For the text-containing cell, return its midpoint in [x, y] coordinate format. 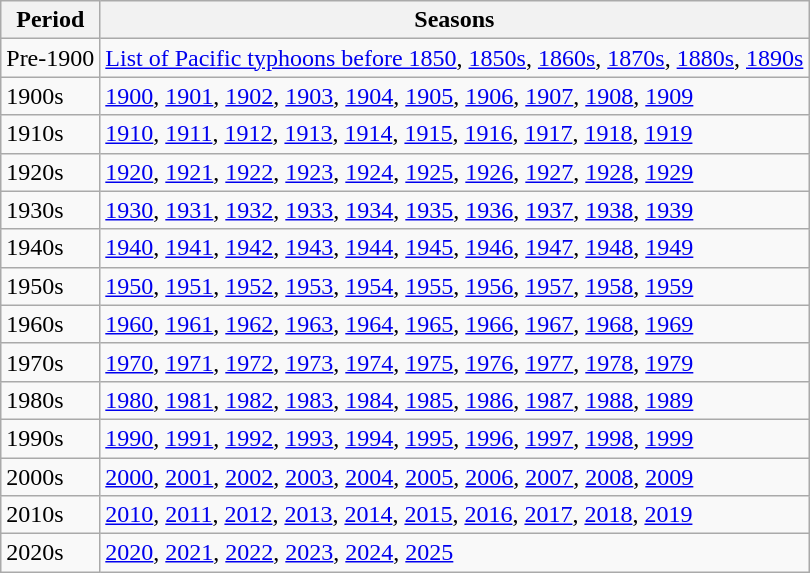
1960, 1961, 1962, 1963, 1964, 1965, 1966, 1967, 1968, 1969 [454, 324]
Period [50, 20]
1930s [50, 210]
1910s [50, 134]
2000s [50, 477]
1910, 1911, 1912, 1913, 1914, 1915, 1916, 1917, 1918, 1919 [454, 134]
2010s [50, 515]
Seasons [454, 20]
1920, 1921, 1922, 1923, 1924, 1925, 1926, 1927, 1928, 1929 [454, 172]
2020, 2021, 2022, 2023, 2024, 2025 [454, 553]
1950s [50, 286]
1920s [50, 172]
1930, 1931, 1932, 1933, 1934, 1935, 1936, 1937, 1938, 1939 [454, 210]
2020s [50, 553]
2000, 2001, 2002, 2003, 2004, 2005, 2006, 2007, 2008, 2009 [454, 477]
List of Pacific typhoons before 1850, 1850s, 1860s, 1870s, 1880s, 1890s [454, 58]
1970s [50, 362]
1900s [50, 96]
1990, 1991, 1992, 1993, 1994, 1995, 1996, 1997, 1998, 1999 [454, 438]
1940, 1941, 1942, 1943, 1944, 1945, 1946, 1947, 1948, 1949 [454, 248]
1960s [50, 324]
1990s [50, 438]
1980, 1981, 1982, 1983, 1984, 1985, 1986, 1987, 1988, 1989 [454, 400]
1970, 1971, 1972, 1973, 1974, 1975, 1976, 1977, 1978, 1979 [454, 362]
1980s [50, 400]
1900, 1901, 1902, 1903, 1904, 1905, 1906, 1907, 1908, 1909 [454, 96]
1950, 1951, 1952, 1953, 1954, 1955, 1956, 1957, 1958, 1959 [454, 286]
1940s [50, 248]
Pre-1900 [50, 58]
2010, 2011, 2012, 2013, 2014, 2015, 2016, 2017, 2018, 2019 [454, 515]
